Identify which cell holds the provided text, then report its (x, y) central coordinate. 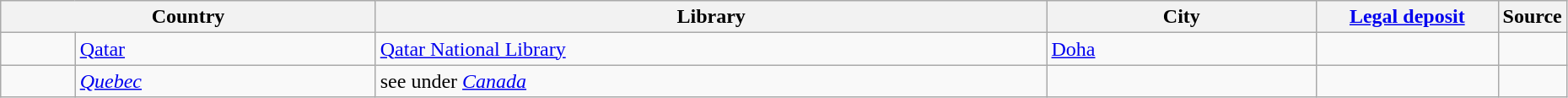
Doha (1182, 49)
Library (711, 17)
Qatar National Library (711, 49)
see under Canada (711, 81)
Legal deposit (1407, 17)
Qatar (225, 49)
City (1182, 17)
Country (188, 17)
Quebec (225, 81)
Source (1532, 17)
